Locate the cell with the specified text and output its [X, Y] center coordinate. 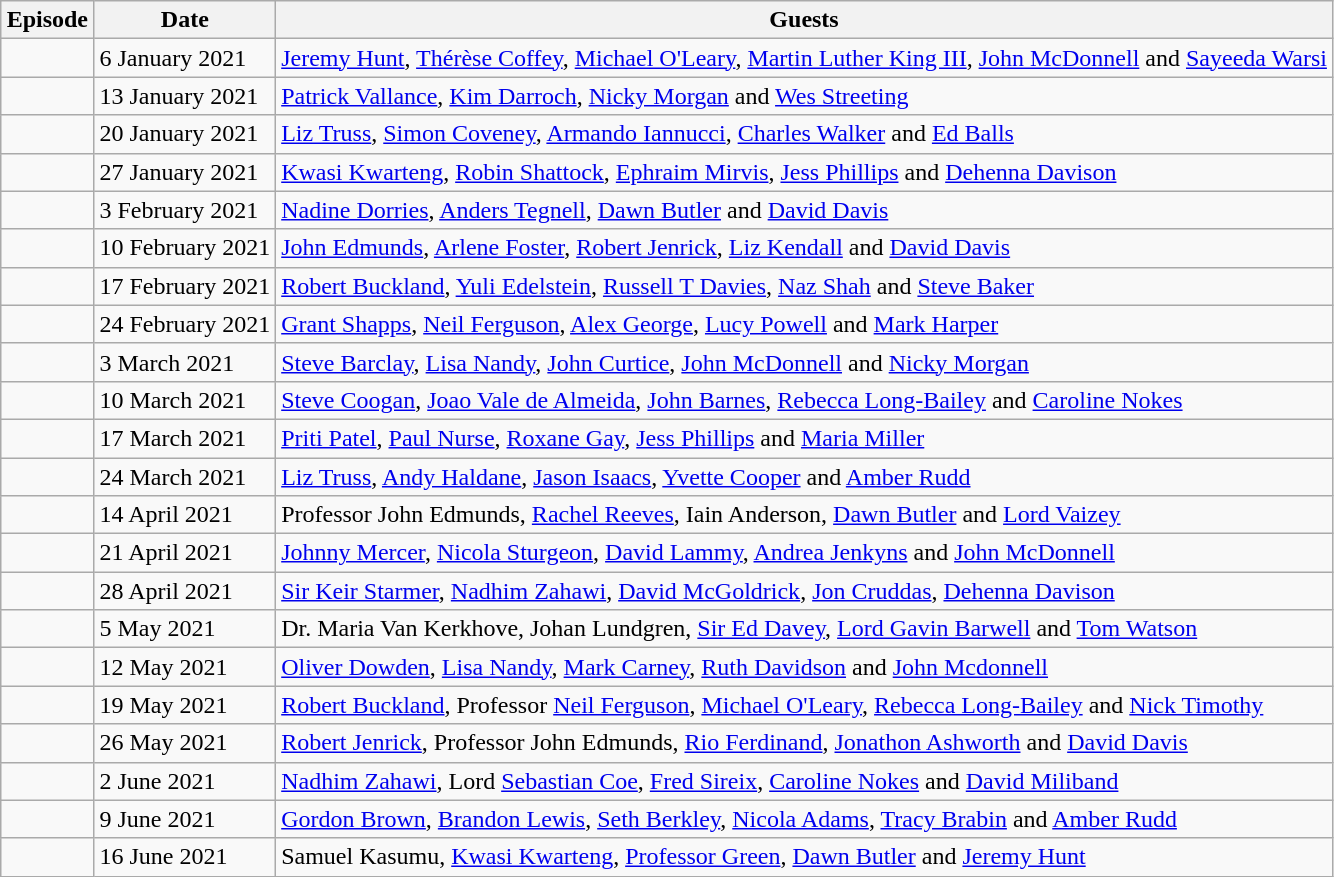
Robert Jenrick, Professor John Edmunds, Rio Ferdinand, Jonathon Ashworth and David Davis [804, 743]
Guests [804, 20]
Steve Barclay, Lisa Nandy, John Curtice, John McDonnell and Nicky Morgan [804, 362]
6 January 2021 [185, 58]
3 March 2021 [185, 362]
10 March 2021 [185, 400]
Steve Coogan, Joao Vale de Almeida, John Barnes, Rebecca Long-Bailey and Caroline Nokes [804, 400]
Robert Buckland, Professor Neil Ferguson, Michael O'Leary, Rebecca Long-Bailey and Nick Timothy [804, 705]
Johnny Mercer, Nicola Sturgeon, David Lammy, Andrea Jenkyns and John McDonnell [804, 553]
5 May 2021 [185, 629]
24 March 2021 [185, 477]
3 February 2021 [185, 210]
Gordon Brown, Brandon Lewis, Seth Berkley, Nicola Adams, Tracy Brabin and Amber Rudd [804, 819]
Professor John Edmunds, Rachel Reeves, Iain Anderson, Dawn Butler and Lord Vaizey [804, 515]
Kwasi Kwarteng, Robin Shattock, Ephraim Mirvis, Jess Phillips and Dehenna Davison [804, 172]
Grant Shapps, Neil Ferguson, Alex George, Lucy Powell and Mark Harper [804, 324]
John Edmunds, Arlene Foster, Robert Jenrick, Liz Kendall and David Davis [804, 248]
Jeremy Hunt, Thérèse Coffey, Michael O'Leary, Martin Luther King III, John McDonnell and Sayeeda Warsi [804, 58]
Priti Patel, Paul Nurse, Roxane Gay, Jess Phillips and Maria Miller [804, 438]
12 May 2021 [185, 667]
19 May 2021 [185, 705]
26 May 2021 [185, 743]
2 June 2021 [185, 781]
Episode [48, 20]
17 February 2021 [185, 286]
Nadine Dorries, Anders Tegnell, Dawn Butler and David Davis [804, 210]
Samuel Kasumu, Kwasi Kwarteng, Professor Green, Dawn Butler and Jeremy Hunt [804, 857]
16 June 2021 [185, 857]
9 June 2021 [185, 819]
Liz Truss, Simon Coveney, Armando Iannucci, Charles Walker and Ed Balls [804, 134]
Date [185, 20]
Sir Keir Starmer, Nadhim Zahawi, David McGoldrick, Jon Cruddas, Dehenna Davison [804, 591]
24 February 2021 [185, 324]
20 January 2021 [185, 134]
10 February 2021 [185, 248]
14 April 2021 [185, 515]
Oliver Dowden, Lisa Nandy, Mark Carney, Ruth Davidson and John Mcdonnell [804, 667]
Robert Buckland, Yuli Edelstein, Russell T Davies, Naz Shah and Steve Baker [804, 286]
21 April 2021 [185, 553]
28 April 2021 [185, 591]
17 March 2021 [185, 438]
Liz Truss, Andy Haldane, Jason Isaacs, Yvette Cooper and Amber Rudd [804, 477]
Patrick Vallance, Kim Darroch, Nicky Morgan and Wes Streeting [804, 96]
27 January 2021 [185, 172]
Dr. Maria Van Kerkhove, Johan Lundgren, Sir Ed Davey, Lord Gavin Barwell and Tom Watson [804, 629]
Nadhim Zahawi, Lord Sebastian Coe, Fred Sireix, Caroline Nokes and David Miliband [804, 781]
13 January 2021 [185, 96]
